Detect which cell encompasses the target text, then output its [x, y] center coordinate. 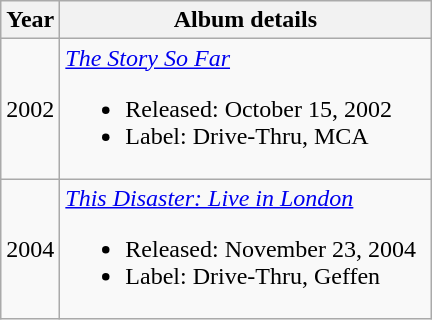
2002 [30, 109]
2004 [30, 249]
Year [30, 20]
Album details [246, 20]
The Story So FarReleased: October 15, 2002Label: Drive-Thru, MCA [246, 109]
This Disaster: Live in LondonReleased: November 23, 2004Label: Drive-Thru, Geffen [246, 249]
